Extract the (x, y) coordinate from the center of the cell holding the provided text.  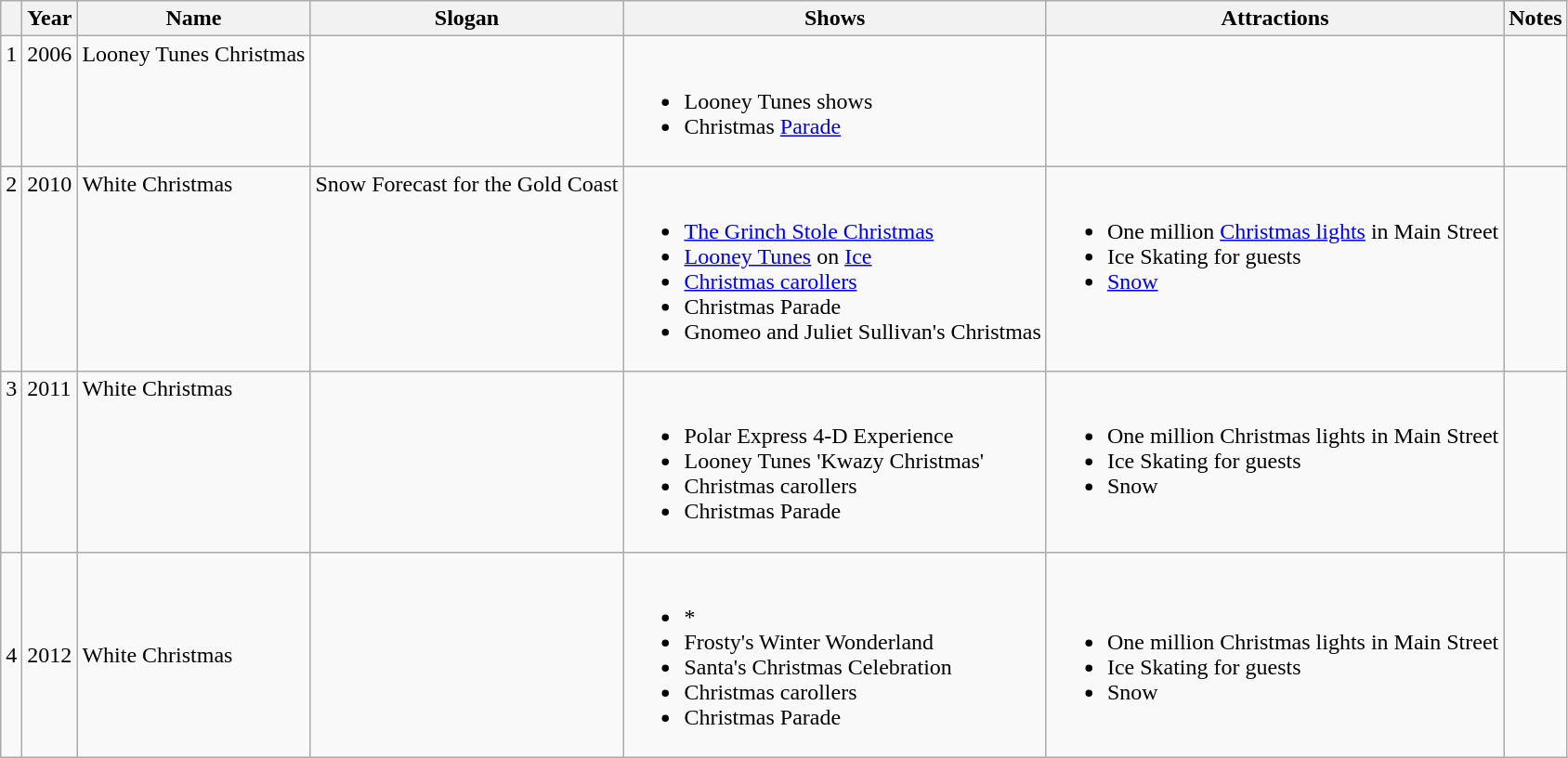
2 (11, 269)
*Frosty's Winter WonderlandSanta's Christmas CelebrationChristmas carollersChristmas Parade (834, 654)
Looney Tunes Christmas (193, 101)
2012 (50, 654)
2006 (50, 101)
4 (11, 654)
Notes (1535, 19)
1 (11, 101)
2011 (50, 462)
Looney Tunes showsChristmas Parade (834, 101)
Snow Forecast for the Gold Coast (466, 269)
Name (193, 19)
3 (11, 462)
Attractions (1274, 19)
The Grinch Stole ChristmasLooney Tunes on IceChristmas carollersChristmas ParadeGnomeo and Juliet Sullivan's Christmas (834, 269)
Slogan (466, 19)
2010 (50, 269)
Shows (834, 19)
Year (50, 19)
Polar Express 4-D ExperienceLooney Tunes 'Kwazy Christmas'Christmas carollersChristmas Parade (834, 462)
